Determine the [X, Y] coordinate at the center of the cell enclosing the given text.  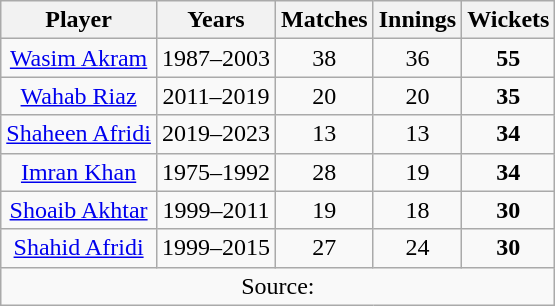
Wahab Riaz [79, 96]
28 [325, 172]
Shaheen Afridi [79, 134]
55 [508, 58]
2019–2023 [216, 134]
1987–2003 [216, 58]
Wickets [508, 20]
38 [325, 58]
27 [325, 248]
1975–1992 [216, 172]
18 [417, 210]
Player [79, 20]
1999–2015 [216, 248]
Matches [325, 20]
36 [417, 58]
Innings [417, 20]
Source: [278, 286]
35 [508, 96]
Imran Khan [79, 172]
Wasim Akram [79, 58]
1999–2011 [216, 210]
Shahid Afridi [79, 248]
2011–2019 [216, 96]
Years [216, 20]
24 [417, 248]
Shoaib Akhtar [79, 210]
